Output the [x, y] coordinate of the center of the cell containing the given text.  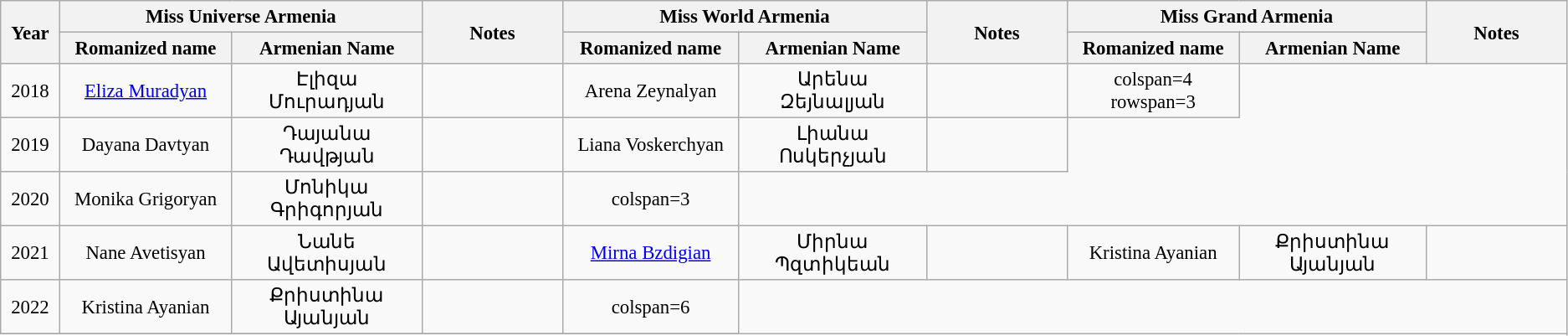
Մոնիկա Գրիգորյան [327, 199]
Liana Voskerchyan [651, 146]
2018 [30, 90]
Արենա Զեյնալյան [833, 90]
2021 [30, 253]
colspan=4 rowspan=3 [1153, 90]
Year [30, 32]
2022 [30, 307]
2020 [30, 199]
Arena Zeynalyan [651, 90]
2019 [30, 146]
Nane Avetisyan [146, 253]
Միրնա Պզտիկեան [833, 253]
Mirna Bzdigian [651, 253]
Dayana Davtyan [146, 146]
Miss Grand Armenia [1247, 17]
Monika Grigoryan [146, 199]
colspan=6 [651, 307]
Էլիզա Մուրադյան [327, 90]
Դայանա Դավթյան [327, 146]
colspan=3 [651, 199]
Լիանա Ոսկերչյան [833, 146]
Miss Universe Armenia [241, 17]
Նանե Ավետիսյան [327, 253]
Miss World Armenia [745, 17]
Eliza Muradyan [146, 90]
